Output the [x, y] coordinate of the center of the cell containing the given text.  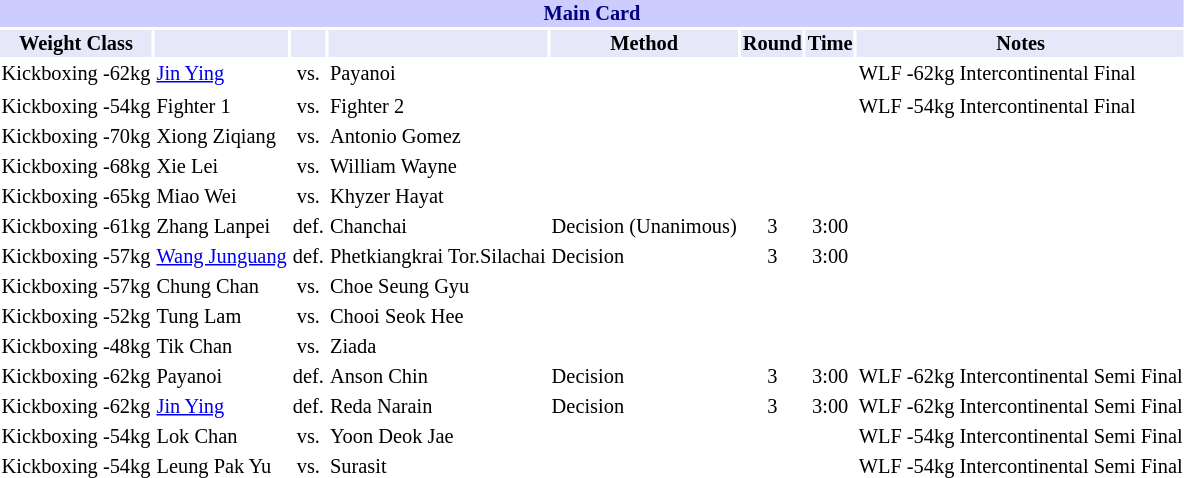
Fighter 2 [438, 106]
Decision (Unanimous) [644, 226]
Notes [1020, 44]
Method [644, 44]
Kickboxing -68kg [76, 166]
Chung Chan [222, 286]
Lok Chan [222, 436]
Antonio Gomez [438, 136]
WLF -62kg Intercontinental Final [1020, 74]
Zhang Lanpei [222, 226]
Xie Lei [222, 166]
Main Card [592, 14]
Chooi Seok Hee [438, 316]
Kickboxing -70kg [76, 136]
Anson Chin [438, 376]
Choe Seung Gyu [438, 286]
Weight Class [76, 44]
Tik Chan [222, 346]
WLF -54kg Intercontinental Semi Final [1020, 436]
Miao Wei [222, 196]
Xiong Ziqiang [222, 136]
Tung Lam [222, 316]
Kickboxing -52kg [76, 316]
Wang Junguang [222, 256]
Kickboxing -65kg [76, 196]
Kickboxing -48kg [76, 346]
WLF -54kg Intercontinental Final [1020, 106]
Round [772, 44]
Khyzer Hayat [438, 196]
Yoon Deok Jae [438, 436]
Ziada [438, 346]
William Wayne [438, 166]
Fighter 1 [222, 106]
Kickboxing -61kg [76, 226]
Phetkiangkrai Tor.Silachai [438, 256]
Reda Narain [438, 406]
Chanchai [438, 226]
Time [830, 44]
